Identify which cell holds the provided text, then report its (X, Y) central coordinate. 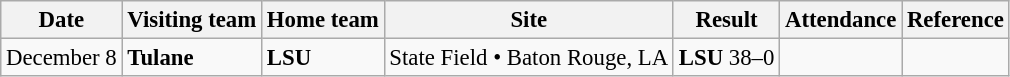
December 8 (62, 58)
Home team (324, 20)
LSU (324, 58)
Site (528, 20)
Date (62, 20)
Result (726, 20)
Visiting team (192, 20)
Tulane (192, 58)
LSU 38–0 (726, 58)
Reference (956, 20)
State Field • Baton Rouge, LA (528, 58)
Attendance (841, 20)
